Search for the cell housing the specified text and yield its [X, Y] center coordinate. 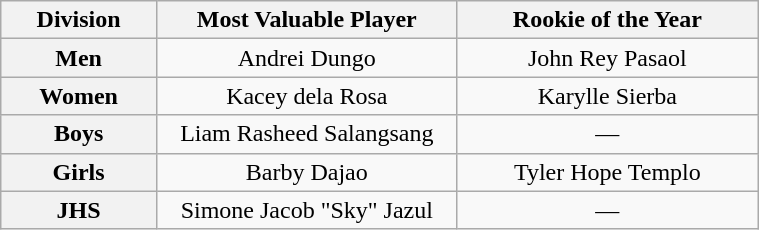
Division [79, 20]
Barby Dajao [306, 172]
John Rey Pasaol [608, 58]
Most Valuable Player [306, 20]
Girls [79, 172]
Boys [79, 134]
Andrei Dungo [306, 58]
Kacey dela Rosa [306, 96]
Tyler Hope Templo [608, 172]
Simone Jacob "Sky" Jazul [306, 210]
Men [79, 58]
Women [79, 96]
JHS [79, 210]
Liam Rasheed Salangsang [306, 134]
Karylle Sierba [608, 96]
Rookie of the Year [608, 20]
